Pinpoint the cell where the given text exists, returning its (x, y) midpoint coordinate. 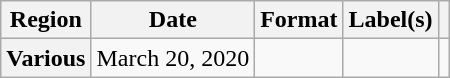
Date (173, 20)
Format (299, 20)
Various (46, 58)
Region (46, 20)
March 20, 2020 (173, 58)
Label(s) (390, 20)
